Identify which cell holds the provided text, then report its [x, y] central coordinate. 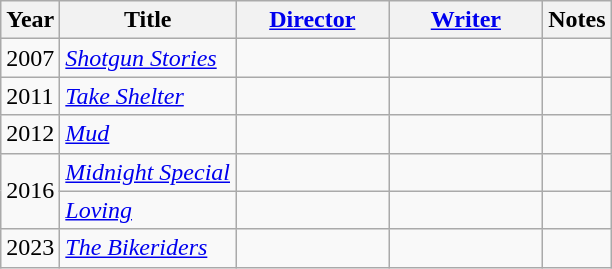
2011 [30, 96]
Mud [148, 134]
The Bikeriders [148, 248]
Midnight Special [148, 172]
Shotgun Stories [148, 58]
Loving [148, 210]
2016 [30, 191]
Title [148, 20]
Year [30, 20]
Writer [466, 20]
Director [313, 20]
Notes [577, 20]
2012 [30, 134]
2007 [30, 58]
Take Shelter [148, 96]
2023 [30, 248]
